Find where the given text appears and provide that cell's center as [x, y] coordinate. 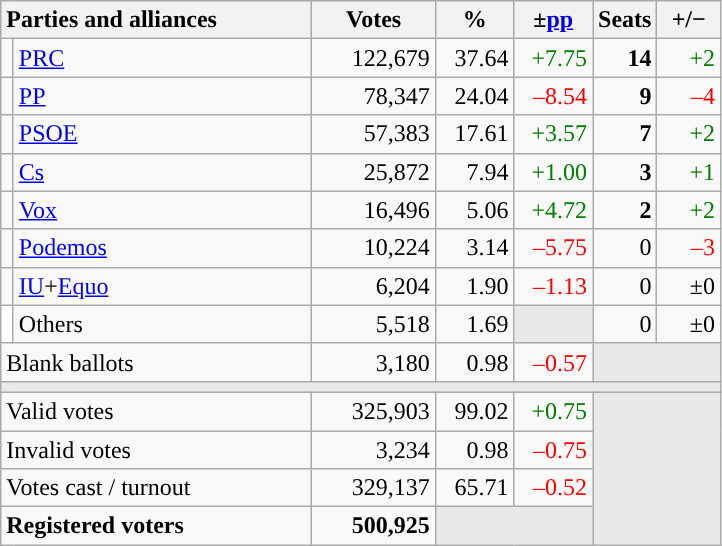
5,518 [374, 324]
78,347 [374, 96]
325,903 [374, 411]
Seats [624, 20]
–8.54 [554, 96]
500,925 [374, 526]
+/− [689, 20]
37.64 [474, 58]
17.61 [474, 134]
PP [162, 96]
7 [624, 134]
% [474, 20]
14 [624, 58]
–3 [689, 248]
–4 [689, 96]
Vox [162, 210]
Votes cast / turnout [156, 488]
57,383 [374, 134]
1.90 [474, 286]
Podemos [162, 248]
10,224 [374, 248]
Invalid votes [156, 449]
+3.57 [554, 134]
+1 [689, 172]
–0.57 [554, 362]
–1.13 [554, 286]
Votes [374, 20]
3,234 [374, 449]
–5.75 [554, 248]
+4.72 [554, 210]
Cs [162, 172]
2 [624, 210]
3.14 [474, 248]
1.69 [474, 324]
99.02 [474, 411]
PRC [162, 58]
7.94 [474, 172]
+1.00 [554, 172]
–0.75 [554, 449]
Blank ballots [156, 362]
6,204 [374, 286]
+0.75 [554, 411]
5.06 [474, 210]
25,872 [374, 172]
Parties and alliances [156, 20]
Registered voters [156, 526]
–0.52 [554, 488]
65.71 [474, 488]
PSOE [162, 134]
9 [624, 96]
24.04 [474, 96]
3 [624, 172]
IU+Equo [162, 286]
+7.75 [554, 58]
122,679 [374, 58]
Others [162, 324]
16,496 [374, 210]
3,180 [374, 362]
Valid votes [156, 411]
±pp [554, 20]
329,137 [374, 488]
